Capture the cell that displays the provided text and extract its (X, Y) central coordinate. 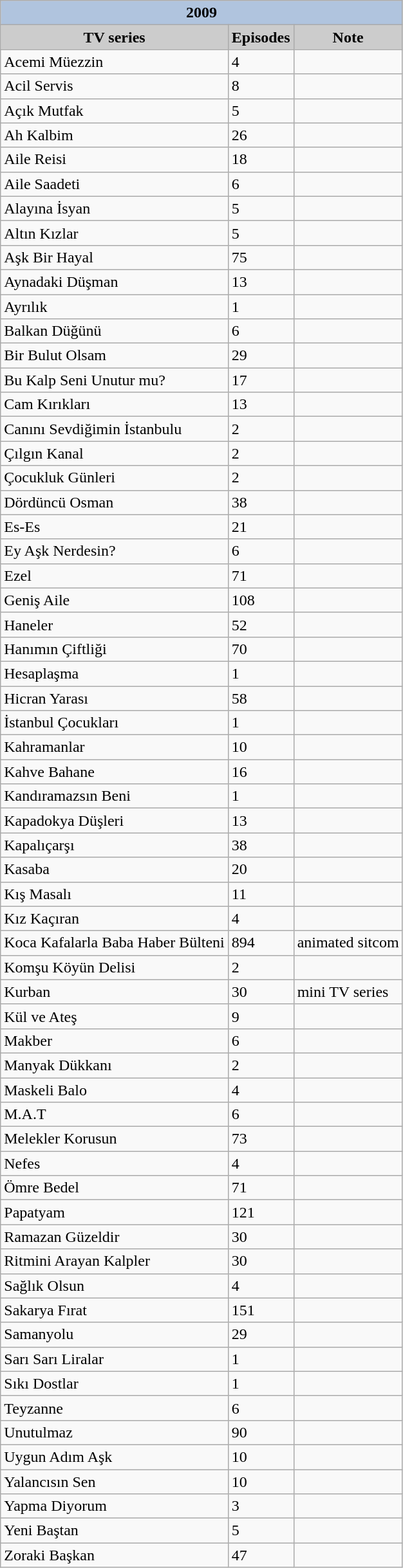
mini TV series (348, 992)
Unutulmaz (115, 1432)
75 (261, 257)
Aşk Bir Hayal (115, 257)
Sağlık Olsun (115, 1286)
İstanbul Çocukları (115, 723)
Episodes (261, 37)
Kandıramazsın Beni (115, 796)
Kasaba (115, 870)
Maskeli Balo (115, 1090)
70 (261, 649)
Cam Kırıkları (115, 405)
17 (261, 380)
Ömre Bedel (115, 1188)
Samanyolu (115, 1335)
Sıkı Dostlar (115, 1383)
TV series (115, 37)
3 (261, 1506)
Kış Masalı (115, 894)
Sarı Sarı Liralar (115, 1359)
Altın Kızlar (115, 233)
Manyak Dükkanı (115, 1065)
108 (261, 600)
Makber (115, 1041)
Acemi Müezzin (115, 62)
Nefes (115, 1163)
M.A.T (115, 1115)
Note (348, 37)
Canını Sevdiğimin İstanbulu (115, 429)
151 (261, 1310)
Hanımın Çiftliği (115, 649)
Alayına İsyan (115, 208)
894 (261, 943)
121 (261, 1212)
26 (261, 135)
16 (261, 772)
animated sitcom (348, 943)
Es-Es (115, 527)
Çılgın Kanal (115, 453)
Yeni Baştan (115, 1531)
Zoraki Başkan (115, 1555)
Kurban (115, 992)
20 (261, 870)
2009 (201, 13)
Hicran Yarası (115, 698)
Ritmini Arayan Kalpler (115, 1261)
Teyzanne (115, 1408)
Kül ve Ateş (115, 1016)
Aile Reisi (115, 160)
21 (261, 527)
18 (261, 160)
Koca Kafalarla Baba Haber Bülteni (115, 943)
Dördüncü Osman (115, 502)
Papatyam (115, 1212)
Melekler Korusun (115, 1139)
Kahramanlar (115, 747)
8 (261, 86)
11 (261, 894)
Uygun Adım Aşk (115, 1457)
Aynadaki Düşman (115, 282)
Bu Kalp Seni Unutur mu? (115, 380)
Komşu Köyün Delisi (115, 967)
90 (261, 1432)
Kapadokya Düşleri (115, 821)
52 (261, 624)
Kapalıçarşı (115, 845)
Yapma Diyorum (115, 1506)
Yalancısın Sen (115, 1481)
Açık Mutfak (115, 111)
58 (261, 698)
Bir Bulut Olsam (115, 356)
Ey Aşk Nerdesin? (115, 551)
Kahve Bahane (115, 772)
47 (261, 1555)
Haneler (115, 624)
Sakarya Fırat (115, 1310)
Ezel (115, 576)
Kız Kaçıran (115, 918)
Geniş Aile (115, 600)
Ramazan Güzeldir (115, 1237)
73 (261, 1139)
Balkan Düğünü (115, 331)
Aile Saadeti (115, 184)
Ayrılık (115, 307)
Çocukluk Günleri (115, 478)
Ah Kalbim (115, 135)
Hesaplaşma (115, 673)
9 (261, 1016)
Acil Servis (115, 86)
